Provide the [x, y] coordinate of the cell's center where the given text is located.  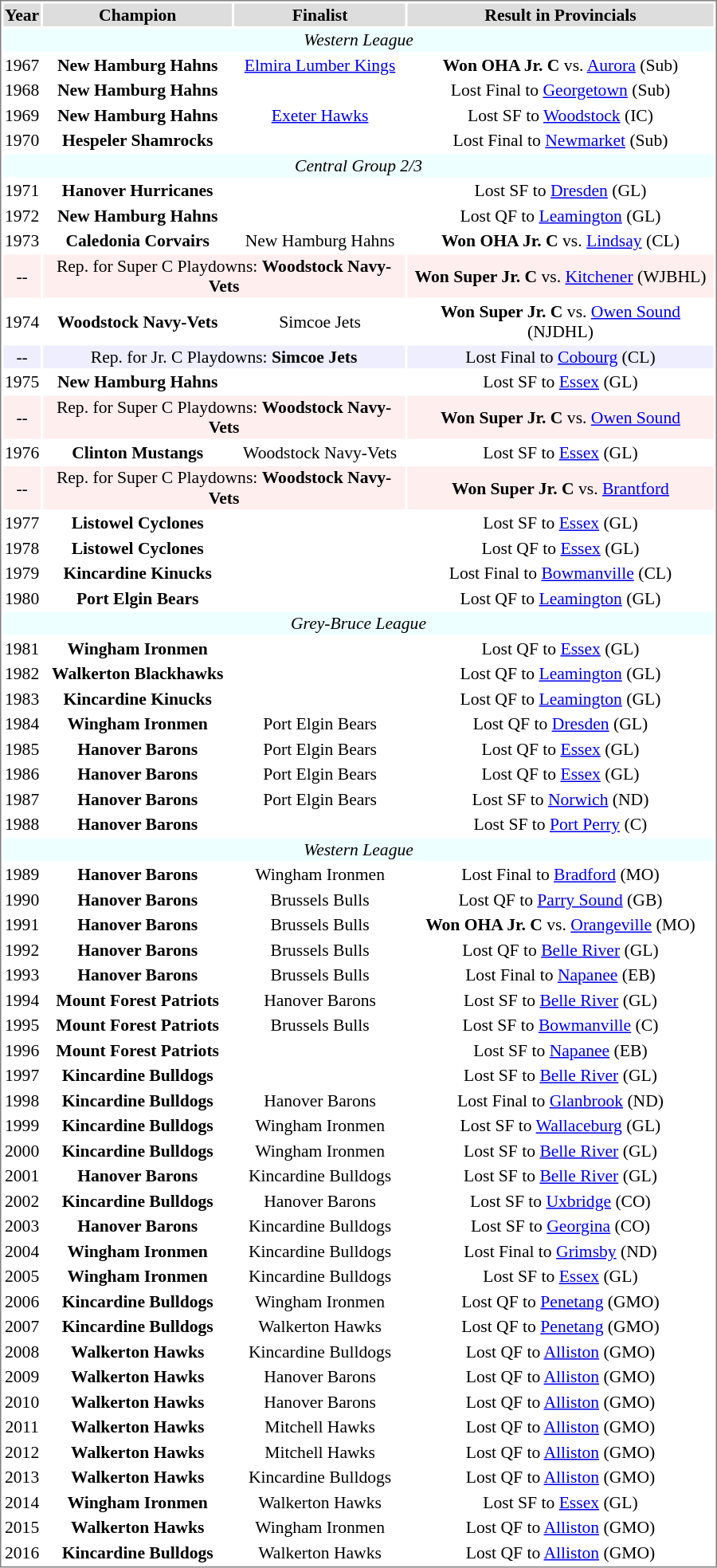
Lost Final to Newmarket (Sub) [560, 140]
1992 [22, 950]
Won OHA Jr. C vs. Aurora (Sub) [560, 65]
1984 [22, 724]
1990 [22, 899]
1998 [22, 1100]
Lost Final to Bradford (MO) [560, 874]
Clinton Mustangs [138, 453]
1982 [22, 674]
Lost SF to Wallaceburg (GL) [560, 1126]
2010 [22, 1401]
Won OHA Jr. C vs. Orangeville (MO) [560, 925]
Lost Final to Georgetown (Sub) [560, 90]
1985 [22, 749]
1996 [22, 1051]
Lost QF to Parry Sound (GB) [560, 899]
2011 [22, 1427]
1993 [22, 975]
2008 [22, 1352]
Caledonia Corvairs [138, 241]
Lost SF to Woodstock (IC) [560, 115]
2006 [22, 1301]
2014 [22, 1502]
2001 [22, 1176]
2012 [22, 1452]
2013 [22, 1477]
Lost SF to Uxbridge (CO) [560, 1201]
2003 [22, 1226]
Lost Final to Grimsby (ND) [560, 1252]
1989 [22, 874]
1979 [22, 573]
1994 [22, 1000]
Lost QF to Belle River (GL) [560, 950]
Lost SF to Norwich (ND) [560, 799]
1973 [22, 241]
1995 [22, 1025]
2016 [22, 1553]
Lost Final to Bowmanville (CL) [560, 573]
Won Super Jr. C vs. Kitchener (WJBHL) [560, 277]
2000 [22, 1151]
Won Super Jr. C vs. Owen Sound (NJDHL) [560, 321]
1986 [22, 774]
1983 [22, 698]
1987 [22, 799]
Won Super Jr. C vs. Owen Sound [560, 417]
1988 [22, 824]
1980 [22, 598]
2002 [22, 1201]
Lost SF to Napanee (EB) [560, 1051]
1969 [22, 115]
1978 [22, 548]
1967 [22, 65]
2007 [22, 1326]
Year [22, 14]
Grey-Bruce League [358, 623]
Simcoe Jets [320, 321]
Lost QF to Dresden (GL) [560, 724]
1977 [22, 523]
Won OHA Jr. C vs. Lindsay (CL) [560, 241]
Lost SF to Dresden (GL) [560, 191]
2005 [22, 1276]
1976 [22, 453]
1971 [22, 191]
Rep. for Jr. C Playdowns: Simcoe Jets [225, 357]
Exeter Hawks [320, 115]
1997 [22, 1075]
Lost Final to Glanbrook (ND) [560, 1100]
1968 [22, 90]
Central Group 2/3 [358, 166]
2009 [22, 1377]
Lost SF to Georgina (CO) [560, 1226]
Lost SF to Bowmanville (C) [560, 1025]
Lost Final to Napanee (EB) [560, 975]
Hespeler Shamrocks [138, 140]
1975 [22, 382]
Result in Provincials [560, 14]
Finalist [320, 14]
1974 [22, 321]
2004 [22, 1252]
1991 [22, 925]
Won Super Jr. C vs. Brantford [560, 488]
Champion [138, 14]
2015 [22, 1527]
Lost Final to Cobourg (CL) [560, 357]
1981 [22, 649]
1972 [22, 215]
Lost SF to Port Perry (C) [560, 824]
Elmira Lumber Kings [320, 65]
1999 [22, 1126]
Walkerton Blackhawks [138, 674]
1970 [22, 140]
Hanover Hurricanes [138, 191]
